For the text-containing cell, return its midpoint in (x, y) coordinate format. 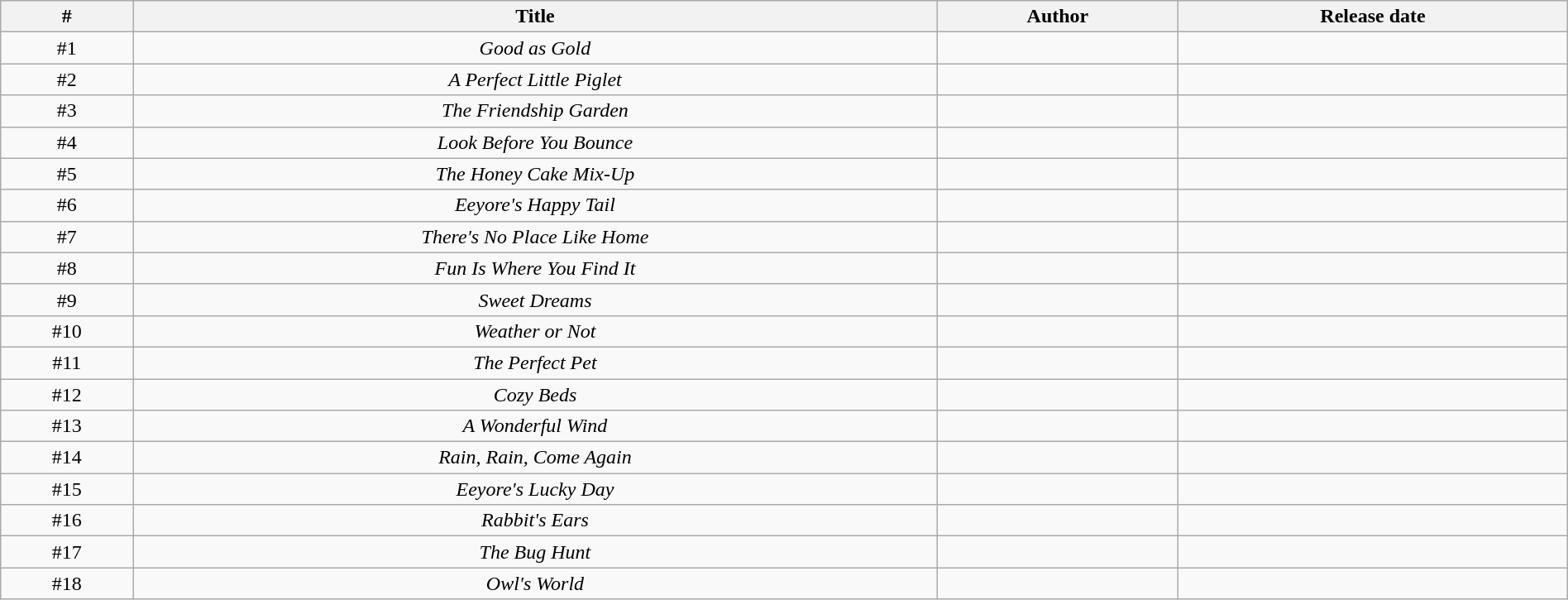
#4 (67, 142)
Rain, Rain, Come Again (535, 458)
#7 (67, 237)
Sweet Dreams (535, 300)
Owl's World (535, 583)
Eeyore's Happy Tail (535, 205)
#13 (67, 426)
The Perfect Pet (535, 362)
#3 (67, 111)
There's No Place Like Home (535, 237)
# (67, 17)
Eeyore's Lucky Day (535, 489)
#9 (67, 300)
#17 (67, 552)
#15 (67, 489)
Author (1058, 17)
Title (535, 17)
#18 (67, 583)
Good as Gold (535, 48)
#16 (67, 521)
Rabbit's Ears (535, 521)
The Honey Cake Mix-Up (535, 174)
#8 (67, 268)
#14 (67, 458)
#10 (67, 331)
Look Before You Bounce (535, 142)
Cozy Beds (535, 395)
#5 (67, 174)
Weather or Not (535, 331)
A Perfect Little Piglet (535, 79)
#1 (67, 48)
The Friendship Garden (535, 111)
Fun Is Where You Find It (535, 268)
The Bug Hunt (535, 552)
#2 (67, 79)
A Wonderful Wind (535, 426)
#6 (67, 205)
#12 (67, 395)
#11 (67, 362)
Release date (1373, 17)
